Extract the (X, Y) coordinate from the center of the cell holding the provided text.  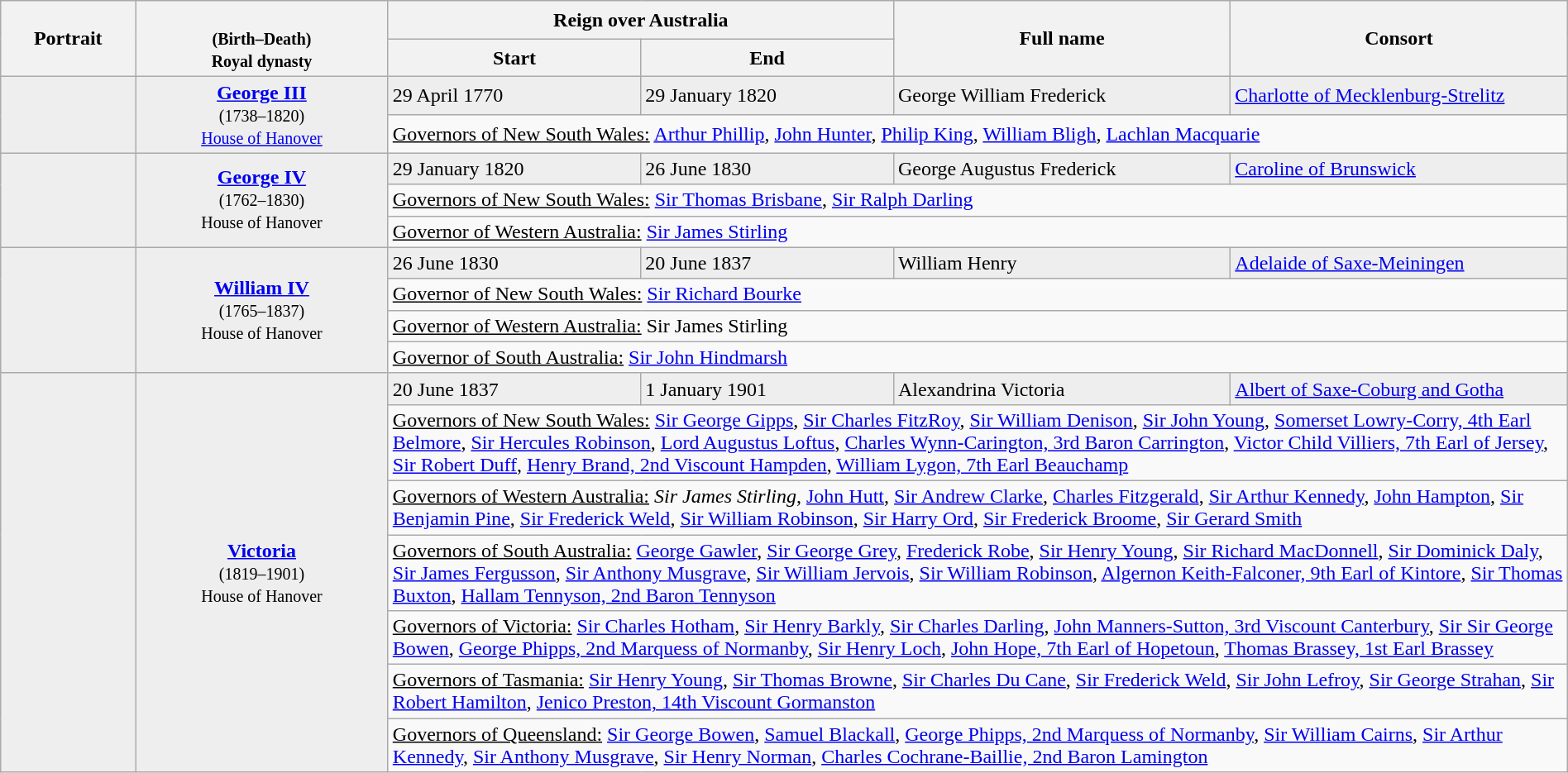
William IV(1765–1837)House of Hanover (262, 310)
Victoria(1819–1901)House of Hanover (262, 572)
Consort (1399, 39)
Governors of New South Wales: Sir Thomas Brisbane, Sir Ralph Darling (978, 200)
Caroline of Brunswick (1399, 169)
Albert of Saxe-Coburg and Gotha (1399, 389)
Governor of South Australia: Sir John Hindmarsh (978, 357)
William Henry (1062, 263)
End (767, 58)
29 April 1770 (514, 96)
George IV(1762–1830)House of Hanover (262, 200)
1 January 1901 (767, 389)
Start (514, 58)
George III(1738–1820)House of Hanover (262, 115)
Portrait (68, 39)
(Birth–Death) Royal dynasty (262, 39)
Charlotte of Mecklenburg-Strelitz (1399, 96)
Alexandrina Victoria (1062, 389)
Governor of New South Wales: Sir Richard Bourke (978, 294)
Adelaide of Saxe-Meiningen (1399, 263)
George William Frederick (1062, 96)
Reign over Australia (640, 20)
Full name (1062, 39)
Governors of New South Wales: Arthur Phillip, John Hunter, Philip King, William Bligh, Lachlan Macquarie (978, 134)
George Augustus Frederick (1062, 169)
